Scan for the cell matching the given text and deliver its (x, y) coordinate at center. 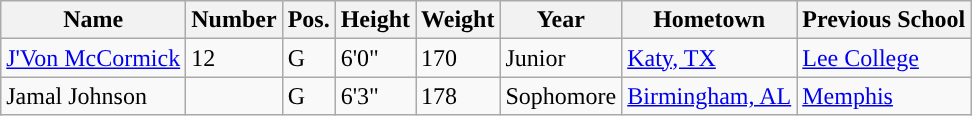
6'3" (375, 96)
Sophomore (561, 96)
Height (375, 20)
6'0" (375, 58)
Number (234, 20)
Hometown (710, 20)
Year (561, 20)
Name (94, 20)
Memphis (884, 96)
178 (458, 96)
Birmingham, AL (710, 96)
Jamal Johnson (94, 96)
Weight (458, 20)
J'Von McCormick (94, 58)
170 (458, 58)
Katy, TX (710, 58)
Previous School (884, 20)
Junior (561, 58)
12 (234, 58)
Pos. (308, 20)
Lee College (884, 58)
